Return the [x, y] coordinate for the center point of the cell that contains the specified text.  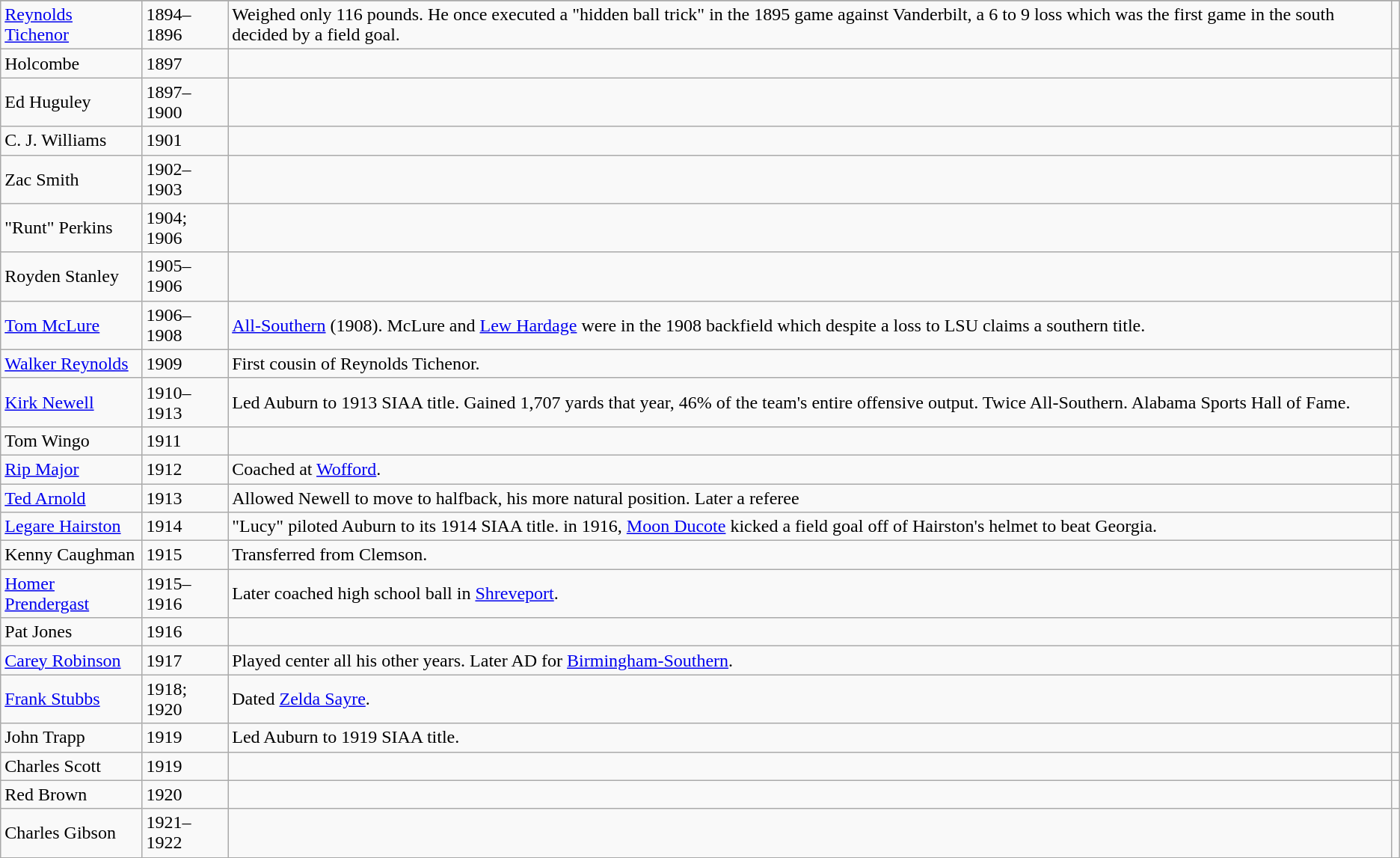
1905–1906 [185, 277]
1912 [185, 469]
1921–1922 [185, 833]
Reynolds Tichenor [72, 25]
1916 [185, 632]
1911 [185, 441]
1897–1900 [185, 102]
All-Southern (1908). McLure and Lew Hardage were in the 1908 backfield which despite a loss to LSU claims a southern title. [809, 325]
C. J. Williams [72, 141]
Pat Jones [72, 632]
1917 [185, 661]
1909 [185, 364]
Holcombe [72, 64]
1904; 1906 [185, 227]
"Runt" Perkins [72, 227]
Transferred from Clemson. [809, 555]
John Trapp [72, 738]
1918; 1920 [185, 699]
Coached at Wofford. [809, 469]
1920 [185, 794]
1915–1916 [185, 594]
1910–1913 [185, 402]
1894–1896 [185, 25]
Charles Scott [72, 766]
Allowed Newell to move to halfback, his more natural position. Later a referee [809, 497]
Ted Arnold [72, 497]
Later coached high school ball in Shreveport. [809, 594]
Tom McLure [72, 325]
1897 [185, 64]
Charles Gibson [72, 833]
1914 [185, 527]
Ed Huguley [72, 102]
Led Auburn to 1919 SIAA title. [809, 738]
Royden Stanley [72, 277]
"Lucy" piloted Auburn to its 1914 SIAA title. in 1916, Moon Ducote kicked a field goal off of Hairston's helmet to beat Georgia. [809, 527]
1915 [185, 555]
1901 [185, 141]
Tom Wingo [72, 441]
Dated Zelda Sayre. [809, 699]
Legare Hairston [72, 527]
Homer Prendergast [72, 594]
Walker Reynolds [72, 364]
Rip Major [72, 469]
Red Brown [72, 794]
Zac Smith [72, 180]
Carey Robinson [72, 661]
Frank Stubbs [72, 699]
Kirk Newell [72, 402]
Kenny Caughman [72, 555]
1906–1908 [185, 325]
First cousin of Reynolds Tichenor. [809, 364]
Played center all his other years. Later AD for Birmingham-Southern. [809, 661]
1913 [185, 497]
1902–1903 [185, 180]
